Detect which cell encompasses the target text, then output its [X, Y] center coordinate. 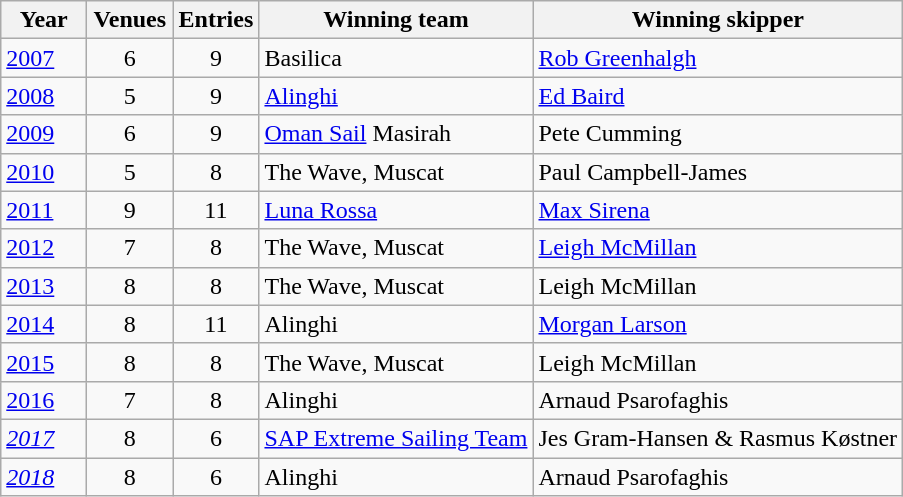
Year [44, 20]
2018 [44, 477]
Rob Greenhalgh [718, 58]
2013 [44, 286]
Pete Cumming [718, 134]
Luna Rossa [396, 210]
2015 [44, 362]
Winning team [396, 20]
Morgan Larson [718, 324]
2009 [44, 134]
2007 [44, 58]
2014 [44, 324]
SAP Extreme Sailing Team [396, 438]
Oman Sail Masirah [396, 134]
2011 [44, 210]
Entries [216, 20]
Ed Baird [718, 96]
Jes Gram-Hansen & Rasmus Køstner [718, 438]
2017 [44, 438]
2010 [44, 172]
2016 [44, 400]
Paul Campbell-James [718, 172]
Max Sirena [718, 210]
Venues [130, 20]
2008 [44, 96]
Winning skipper [718, 20]
2012 [44, 248]
Basilica [396, 58]
